Scan for the cell matching the given text and deliver its (x, y) coordinate at center. 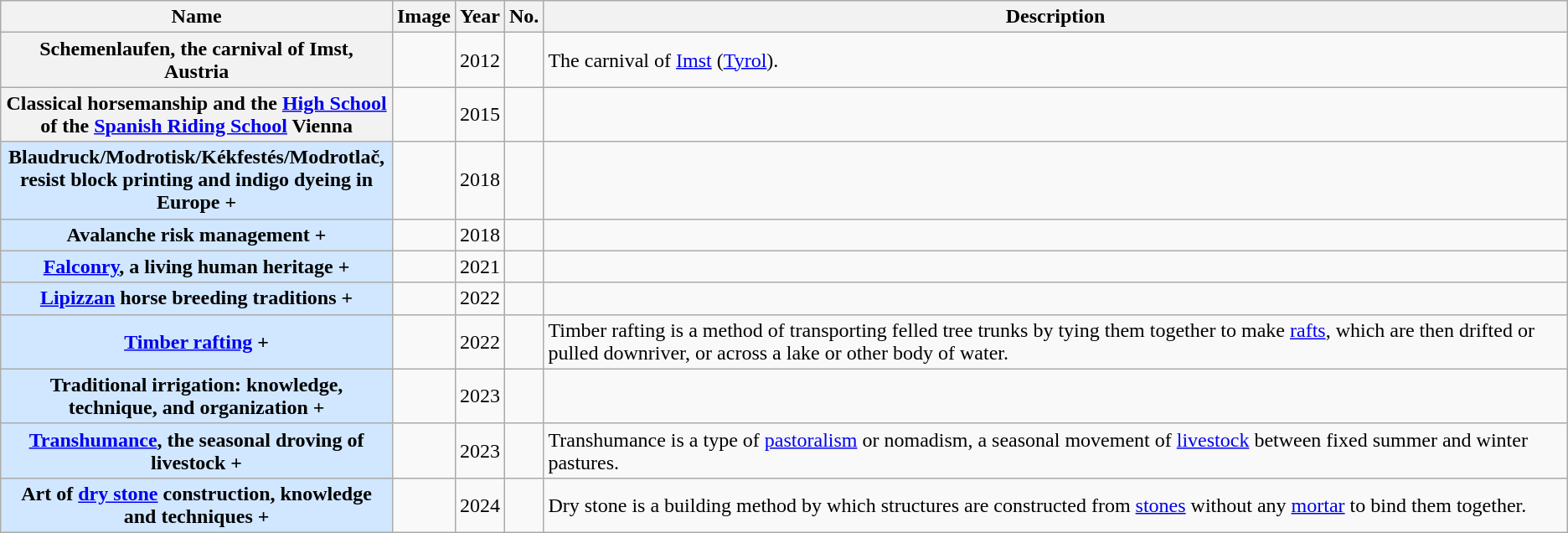
Schemenlaufen, the carnival of Imst, Austria (197, 60)
Avalanche risk management + (197, 235)
2024 (479, 505)
No. (524, 17)
Transhumance is a type of pastoralism or nomadism, a seasonal movement of livestock between fixed summer and winter pastures. (1055, 451)
Transhumance, the seasonal droving of livestock + (197, 451)
Art of dry stone construction, knowledge and techniques + (197, 505)
Timber rafting + (197, 342)
Classical horsemanship and the High School of the Spanish Riding School Vienna (197, 114)
Lipizzan horse breeding traditions + (197, 298)
Falconry, a living human heritage + (197, 266)
Traditional irrigation: knowledge, technique, and organization + (197, 396)
The carnival of Imst (Tyrol). (1055, 60)
2021 (479, 266)
2012 (479, 60)
Year (479, 17)
Name (197, 17)
Blaudruck/Modrotisk/Kékfestés/Modrotlač, resist block printing and indigo dyeing in Europe + (197, 180)
Description (1055, 17)
Dry stone is a building method by which structures are constructed from stones without any mortar to bind them together. (1055, 505)
2015 (479, 114)
Image (424, 17)
